Detect which cell encompasses the target text, then output its [X, Y] center coordinate. 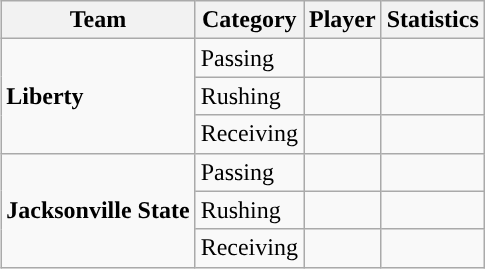
Jacksonville State [98, 210]
Liberty [98, 96]
Category [249, 20]
Team [98, 20]
Statistics [432, 20]
Player [343, 20]
